Pinpoint the cell where the given text exists, returning its [x, y] midpoint coordinate. 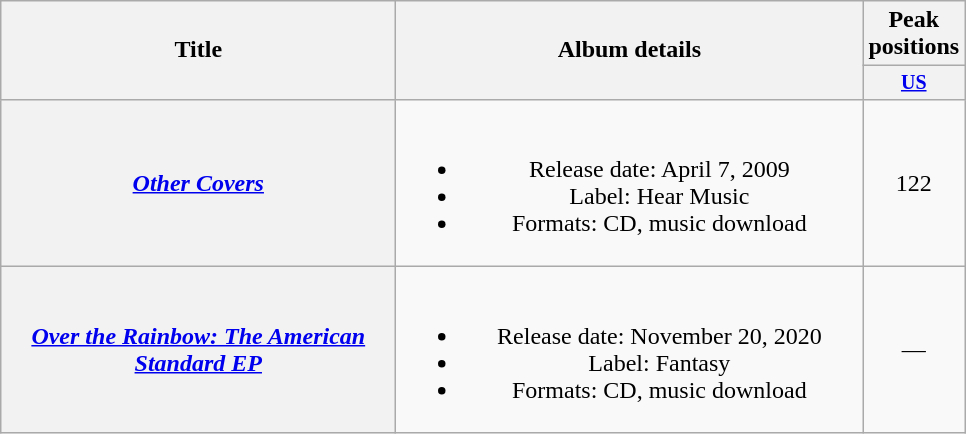
122 [914, 182]
Album details [630, 50]
Release date: April 7, 2009Label: Hear MusicFormats: CD, music download [630, 182]
US [914, 82]
Title [198, 50]
Other Covers [198, 182]
Over the Rainbow: The American Standard EP [198, 350]
Release date: November 20, 2020Label: FantasyFormats: CD, music download [630, 350]
— [914, 350]
Peak positions [914, 34]
